Return [x, y] of the center of cell containing provided text 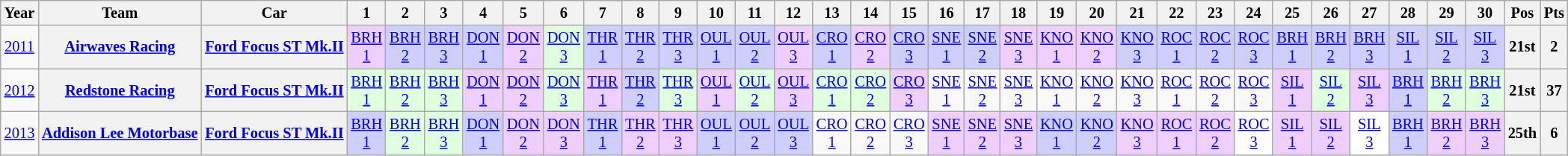
Pts [1554, 13]
23 [1215, 13]
22 [1177, 13]
2012 [19, 90]
2013 [19, 133]
19 [1057, 13]
29 [1447, 13]
17 [983, 13]
26 [1331, 13]
4 [483, 13]
8 [640, 13]
25 [1292, 13]
20 [1097, 13]
9 [678, 13]
18 [1018, 13]
5 [523, 13]
16 [946, 13]
13 [832, 13]
14 [870, 13]
28 [1408, 13]
37 [1554, 90]
Addison Lee Motorbase [120, 133]
21 [1137, 13]
1 [366, 13]
2011 [19, 47]
30 [1485, 13]
Car [274, 13]
24 [1254, 13]
25th [1522, 133]
7 [603, 13]
10 [716, 13]
3 [444, 13]
Redstone Racing [120, 90]
Team [120, 13]
11 [755, 13]
12 [793, 13]
Airwaves Racing [120, 47]
27 [1369, 13]
Year [19, 13]
15 [909, 13]
Pos [1522, 13]
